Identify which cell holds the provided text, then report its [x, y] central coordinate. 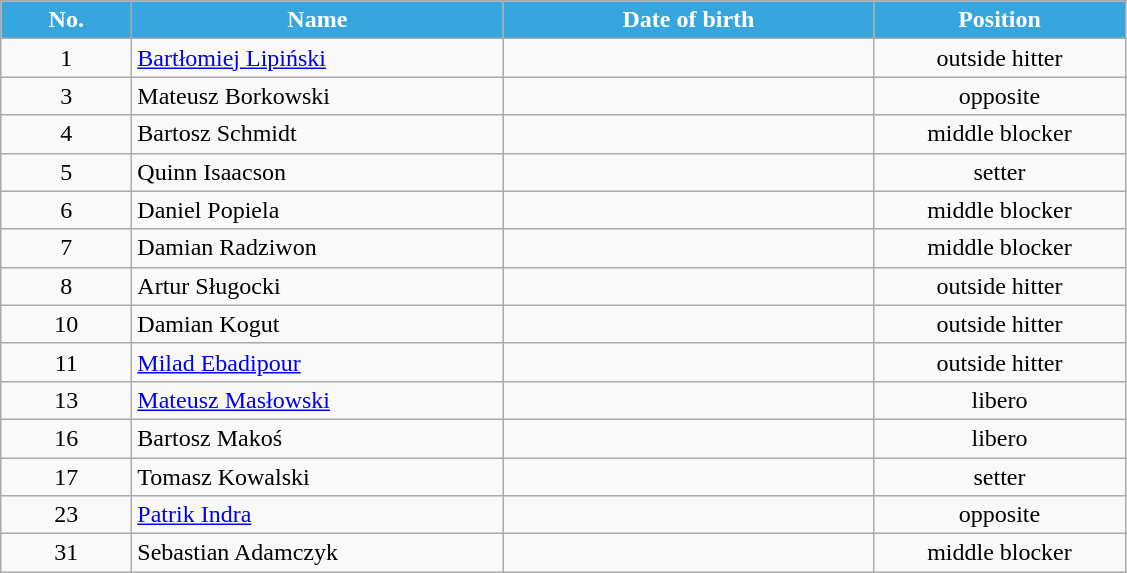
5 [66, 172]
Daniel Popiela [318, 210]
Damian Radziwon [318, 248]
8 [66, 286]
10 [66, 324]
Name [318, 20]
1 [66, 58]
No. [66, 20]
Patrik Indra [318, 515]
Milad Ebadipour [318, 362]
13 [66, 400]
6 [66, 210]
Quinn Isaacson [318, 172]
Damian Kogut [318, 324]
23 [66, 515]
11 [66, 362]
31 [66, 553]
Artur Sługocki [318, 286]
7 [66, 248]
Mateusz Borkowski [318, 96]
Mateusz Masłowski [318, 400]
Bartłomiej Lipiński [318, 58]
Tomasz Kowalski [318, 477]
Bartosz Schmidt [318, 134]
16 [66, 438]
Position [1000, 20]
17 [66, 477]
Bartosz Makoś [318, 438]
Date of birth [688, 20]
3 [66, 96]
Sebastian Adamczyk [318, 553]
4 [66, 134]
